Determine the (X, Y) coordinate at the center of the cell enclosing the given text.  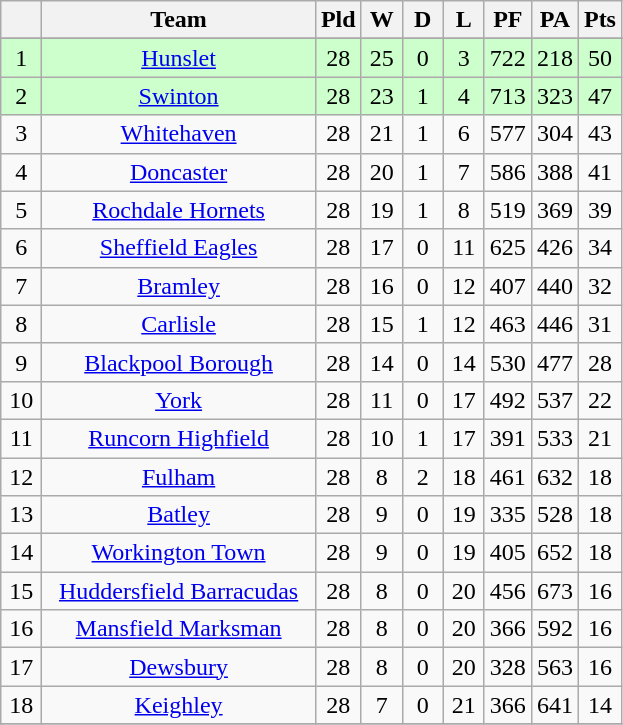
440 (554, 286)
Swinton (179, 96)
463 (508, 324)
Huddersfield Barracudas (179, 591)
625 (508, 248)
456 (508, 591)
Workington Town (179, 553)
L (464, 20)
Sheffield Eagles (179, 248)
Bramley (179, 286)
Pts (600, 20)
PF (508, 20)
405 (508, 553)
537 (554, 400)
391 (508, 438)
Team (179, 20)
407 (508, 286)
641 (554, 705)
47 (600, 96)
Whitehaven (179, 134)
722 (508, 58)
533 (554, 438)
304 (554, 134)
Carlisle (179, 324)
461 (508, 477)
22 (600, 400)
335 (508, 515)
492 (508, 400)
519 (508, 210)
Pld (338, 20)
York (179, 400)
43 (600, 134)
Runcorn Highfield (179, 438)
5 (22, 210)
Hunslet (179, 58)
632 (554, 477)
25 (382, 58)
Rochdale Hornets (179, 210)
323 (554, 96)
13 (22, 515)
34 (600, 248)
446 (554, 324)
Doncaster (179, 172)
39 (600, 210)
Blackpool Borough (179, 362)
218 (554, 58)
592 (554, 629)
PA (554, 20)
577 (508, 134)
32 (600, 286)
673 (554, 591)
Dewsbury (179, 667)
563 (554, 667)
388 (554, 172)
652 (554, 553)
713 (508, 96)
41 (600, 172)
530 (508, 362)
Batley (179, 515)
Mansfield Marksman (179, 629)
477 (554, 362)
369 (554, 210)
426 (554, 248)
50 (600, 58)
Fulham (179, 477)
D (422, 20)
W (382, 20)
528 (554, 515)
586 (508, 172)
31 (600, 324)
Keighley (179, 705)
328 (508, 667)
23 (382, 96)
